Extract the [X, Y] coordinate from the center of the cell holding the provided text.  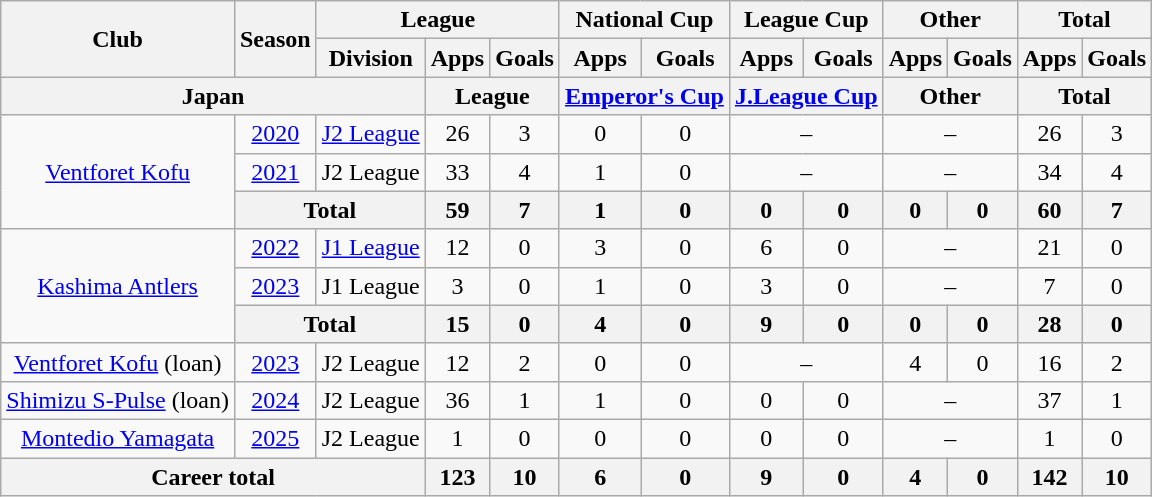
33 [457, 172]
16 [1049, 362]
59 [457, 210]
2025 [275, 438]
37 [1049, 400]
Shimizu S-Pulse (loan) [118, 400]
60 [1049, 210]
34 [1049, 172]
Japan [213, 96]
2021 [275, 172]
J.League Cup [806, 96]
National Cup [644, 20]
Ventforet Kofu (loan) [118, 362]
Emperor's Cup [644, 96]
Division [370, 58]
15 [457, 324]
Kashima Antlers [118, 286]
21 [1049, 248]
Career total [213, 477]
28 [1049, 324]
Montedio Yamagata [118, 438]
Season [275, 39]
36 [457, 400]
Club [118, 39]
League Cup [806, 20]
123 [457, 477]
2020 [275, 134]
142 [1049, 477]
Ventforet Kofu [118, 172]
2022 [275, 248]
2024 [275, 400]
